Provide the (X, Y) coordinate of the cell's center where the given text is located.  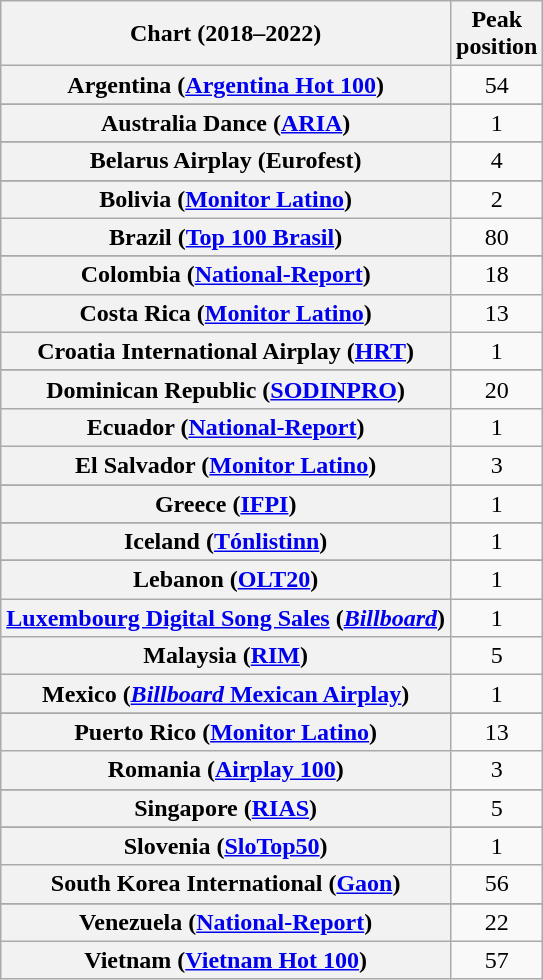
Dominican Republic (SODINPRO) (226, 389)
Singapore (RIAS) (226, 808)
20 (497, 389)
Chart (2018–2022) (226, 34)
Belarus Airplay (Eurofest) (226, 161)
South Korea International (Gaon) (226, 884)
Ecuador (National-Report) (226, 427)
80 (497, 237)
56 (497, 884)
22 (497, 922)
Costa Rica (Monitor Latino) (226, 313)
Croatia International Airplay (HRT) (226, 351)
Iceland (Tónlistinn) (226, 542)
Slovenia (SloTop50) (226, 846)
4 (497, 161)
Puerto Rico (Monitor Latino) (226, 732)
Greece (IFPI) (226, 503)
Colombia (National-Report) (226, 275)
Argentina (Argentina Hot 100) (226, 85)
Venezuela (National-Report) (226, 922)
Malaysia (RIM) (226, 656)
2 (497, 199)
57 (497, 960)
54 (497, 85)
Vietnam (Vietnam Hot 100) (226, 960)
Australia Dance (ARIA) (226, 123)
Lebanon (OLT20) (226, 580)
El Salvador (Monitor Latino) (226, 465)
18 (497, 275)
Luxembourg Digital Song Sales (Billboard) (226, 618)
Brazil (Top 100 Brasil) (226, 237)
Bolivia (Monitor Latino) (226, 199)
Peakposition (497, 34)
Romania (Airplay 100) (226, 770)
Mexico (Billboard Mexican Airplay) (226, 694)
